Provide the (X, Y) coordinate of the cell's center where the given text is located.  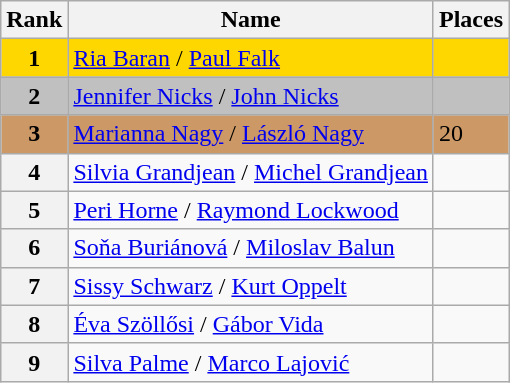
3 (34, 134)
Jennifer Nicks / John Nicks (251, 96)
Ria Baran / Paul Falk (251, 58)
Soňa Buriánová / Miloslav Balun (251, 248)
2 (34, 96)
Marianna Nagy / László Nagy (251, 134)
7 (34, 286)
9 (34, 362)
8 (34, 324)
Silva Palme / Marco Lajović (251, 362)
Rank (34, 20)
4 (34, 172)
Silvia Grandjean / Michel Grandjean (251, 172)
Name (251, 20)
5 (34, 210)
20 (470, 134)
1 (34, 58)
Places (470, 20)
6 (34, 248)
Peri Horne / Raymond Lockwood (251, 210)
Éva Szöllősi / Gábor Vida (251, 324)
Sissy Schwarz / Kurt Oppelt (251, 286)
